Locate the cell with the specified text and output its (X, Y) center coordinate. 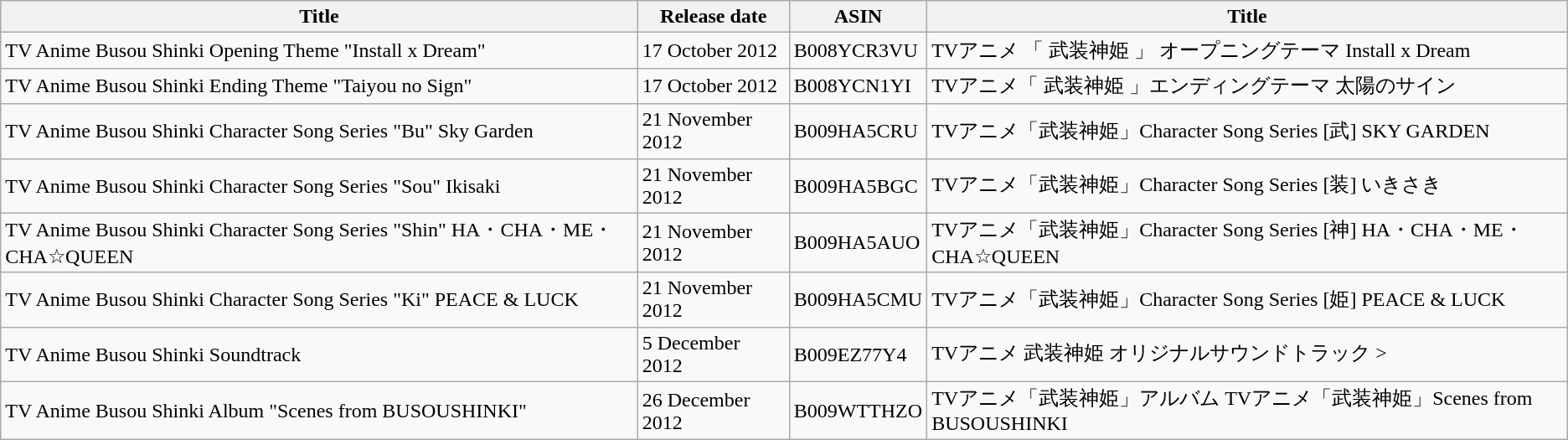
TV Anime Busou Shinki Opening Theme "Install x Dream" (319, 50)
TVアニメ「武装神姫」アルバム TVアニメ「武装神姫」Scenes from BUSOUSHINKI (1248, 411)
B009EZ77Y4 (858, 354)
TV Anime Busou Shinki Character Song Series "Bu" Sky Garden (319, 131)
TVアニメ「武装神姫」Character Song Series [神] HA・CHA・ME・CHA☆QUEEN (1248, 243)
26 December 2012 (714, 411)
TV Anime Busou Shinki Character Song Series "Sou" Ikisaki (319, 186)
B008YCR3VU (858, 50)
TVアニメ「武装神姫」Character Song Series [姫] PEACE & LUCK (1248, 300)
TV Anime Busou Shinki Character Song Series "Ki" PEACE & LUCK (319, 300)
TVアニメ「武装神姫」Character Song Series [装] いきさき (1248, 186)
TV Anime Busou Shinki Album "Scenes from BUSOUSHINKI" (319, 411)
B009HA5AUO (858, 243)
ASIN (858, 17)
Release date (714, 17)
B009HA5BGC (858, 186)
TVアニメ「 武装神姫 」エンディングテーマ 太陽のサイン (1248, 85)
TVアニメ 「 武装神姫 」 オープニングテーマ Install x Dream (1248, 50)
B009HA5CRU (858, 131)
TV Anime Busou Shinki Soundtrack (319, 354)
B009HA5CMU (858, 300)
B009WTTHZO (858, 411)
TV Anime Busou Shinki Character Song Series "Shin" HA・CHA・ME・CHA☆QUEEN (319, 243)
TVアニメ 武装神姫 オリジナルサウンドトラック > (1248, 354)
TVアニメ「武装神姫」Character Song Series [武] SKY GARDEN (1248, 131)
5 December 2012 (714, 354)
B008YCN1YI (858, 85)
TV Anime Busou Shinki Ending Theme "Taiyou no Sign" (319, 85)
